Determine the [X, Y] coordinate at the center of the cell enclosing the given text.  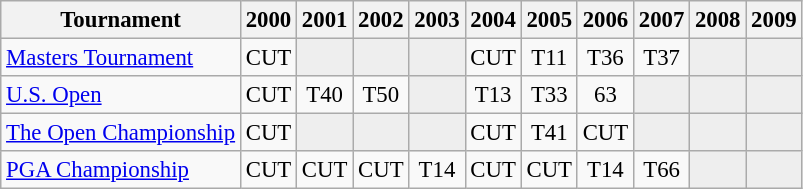
T50 [381, 95]
2005 [549, 20]
2008 [718, 20]
T13 [493, 95]
U.S. Open [121, 95]
2007 [661, 20]
T41 [549, 133]
Masters Tournament [121, 58]
PGA Championship [121, 170]
2000 [268, 20]
Tournament [121, 20]
2002 [381, 20]
T37 [661, 58]
2001 [325, 20]
63 [605, 95]
2009 [774, 20]
2003 [437, 20]
2004 [493, 20]
T36 [605, 58]
The Open Championship [121, 133]
T11 [549, 58]
T66 [661, 170]
2006 [605, 20]
T33 [549, 95]
T40 [325, 95]
